Find where the given text appears and provide that cell's center as [X, Y] coordinate. 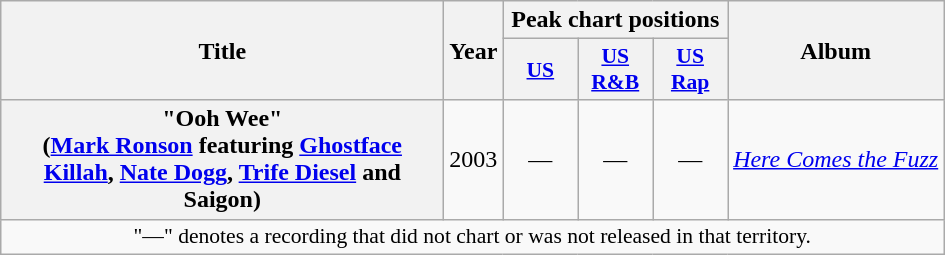
"—" denotes a recording that did not chart or was not released in that territory. [472, 237]
"Ooh Wee"(Mark Ronson featuring Ghostface Killah, Nate Dogg, Trife Diesel and Saigon) [222, 160]
2003 [474, 160]
Title [222, 50]
Year [474, 50]
Here Comes the Fuzz [836, 160]
US Rap [690, 70]
Album [836, 50]
US [540, 70]
Peak chart positions [616, 20]
US R&B [616, 70]
